From the cell containing the given text, extract its center point as (x, y) coordinate. 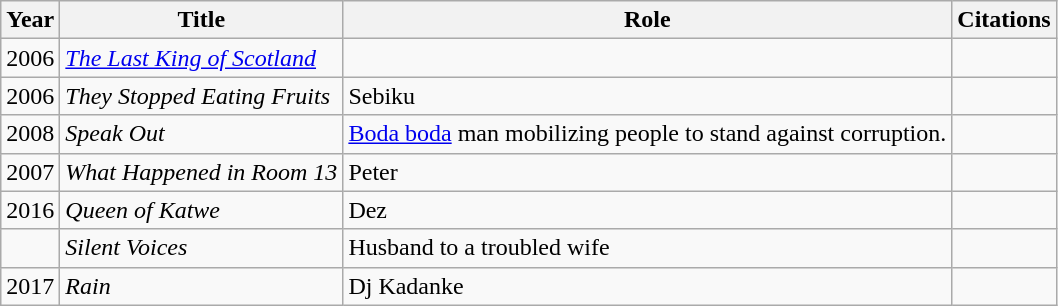
Peter (648, 172)
Title (202, 20)
Role (648, 20)
Speak Out (202, 134)
2008 (30, 134)
Boda boda man mobilizing people to stand against corruption. (648, 134)
Year (30, 20)
The Last King of Scotland (202, 58)
Queen of Katwe (202, 210)
2007 (30, 172)
2016 (30, 210)
Rain (202, 286)
Citations (1004, 20)
They Stopped Eating Fruits (202, 96)
Dj Kadanke (648, 286)
Sebiku (648, 96)
What Happened in Room 13 (202, 172)
Husband to a troubled wife (648, 248)
Dez (648, 210)
Silent Voices (202, 248)
2017 (30, 286)
